Pinpoint the cell where the given text exists, returning its (X, Y) midpoint coordinate. 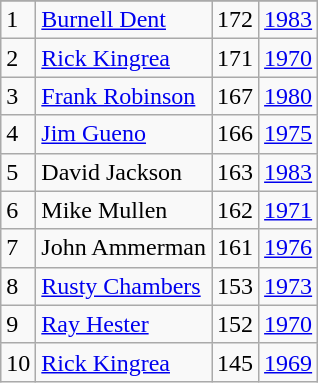
David Jackson (124, 172)
161 (236, 248)
163 (236, 172)
152 (236, 324)
2 (18, 58)
Burnell Dent (124, 20)
1976 (288, 248)
Ray Hester (124, 324)
153 (236, 286)
Jim Gueno (124, 134)
10 (18, 362)
Rusty Chambers (124, 286)
5 (18, 172)
John Ammerman (124, 248)
1969 (288, 362)
9 (18, 324)
162 (236, 210)
1 (18, 20)
8 (18, 286)
7 (18, 248)
166 (236, 134)
145 (236, 362)
171 (236, 58)
4 (18, 134)
1980 (288, 96)
1971 (288, 210)
1973 (288, 286)
1975 (288, 134)
Mike Mullen (124, 210)
167 (236, 96)
172 (236, 20)
3 (18, 96)
6 (18, 210)
Frank Robinson (124, 96)
